Scan for the cell matching the given text and deliver its (X, Y) coordinate at center. 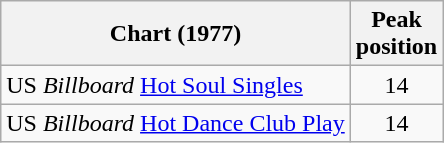
Chart (1977) (176, 34)
US Billboard Hot Dance Club Play (176, 123)
Peakposition (396, 34)
US Billboard Hot Soul Singles (176, 85)
